Return (X, Y) of the center of cell containing provided text 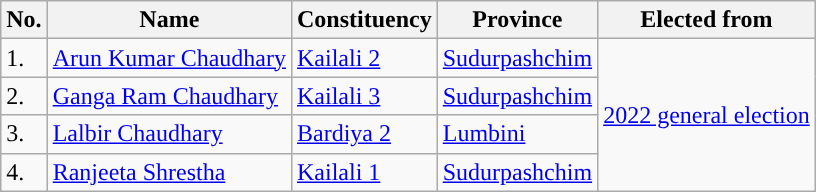
2022 general election (707, 115)
Name (169, 20)
Lalbir Chaudhary (169, 134)
Kailali 3 (364, 96)
2. (24, 96)
Bardiya 2 (364, 134)
Ganga Ram Chaudhary (169, 96)
Kailali 2 (364, 58)
1. (24, 58)
No. (24, 20)
Lumbini (517, 134)
4. (24, 172)
Elected from (707, 20)
Arun Kumar Chaudhary (169, 58)
Kailali 1 (364, 172)
Province (517, 20)
Constituency (364, 20)
3. (24, 134)
Ranjeeta Shrestha (169, 172)
